Find where the given text appears and provide that cell's center as (x, y) coordinate. 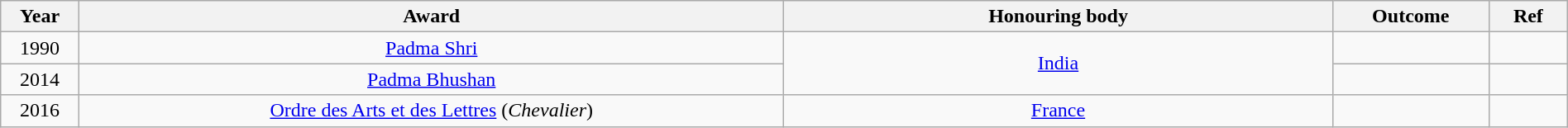
Honouring body (1059, 17)
Year (40, 17)
2016 (40, 111)
Padma Bhushan (432, 79)
Award (432, 17)
2014 (40, 79)
1990 (40, 48)
Padma Shri (432, 48)
India (1059, 64)
Ordre des Arts et des Lettres (Chevalier) (432, 111)
France (1059, 111)
Outcome (1411, 17)
Ref (1528, 17)
